Determine the (x, y) coordinate at the center of the cell enclosing the given text.  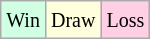
Win (24, 20)
Draw (72, 20)
Loss (126, 20)
